Search for the cell housing the specified text and yield its [x, y] center coordinate. 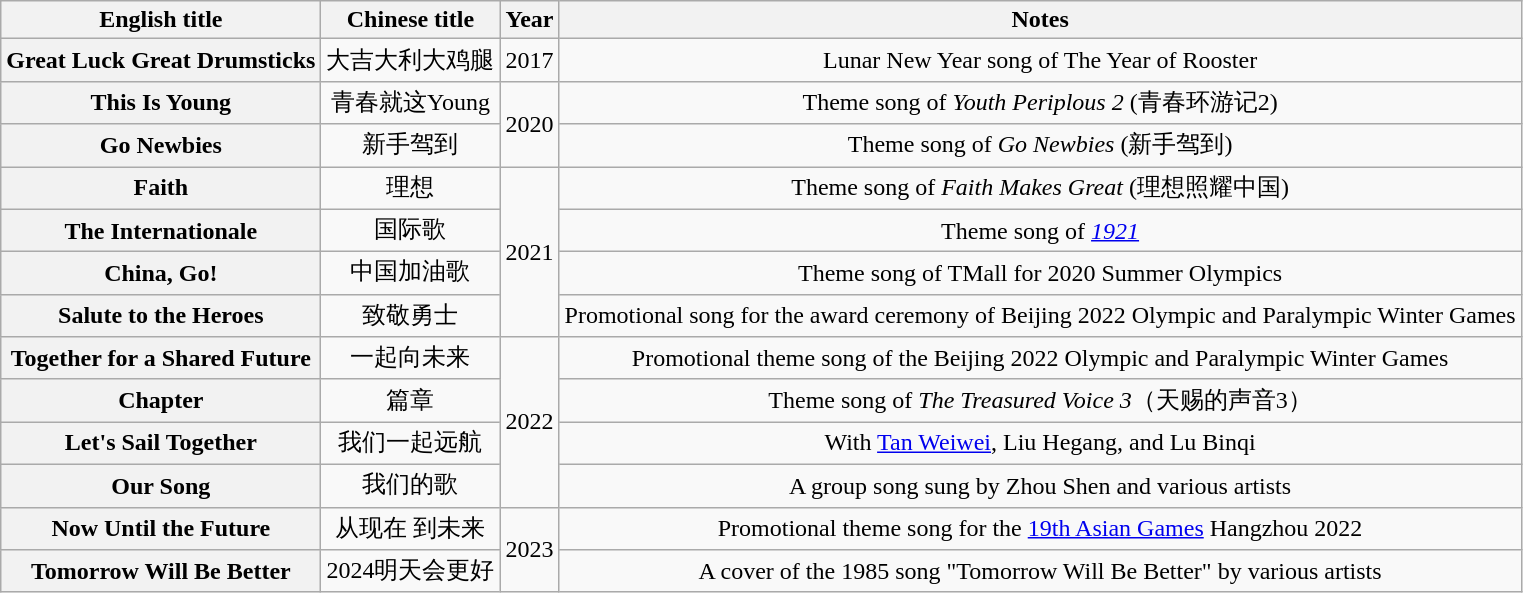
Year [530, 20]
Let's Sail Together [161, 444]
Our Song [161, 486]
新手驾到 [410, 146]
理想 [410, 188]
Now Until the Future [161, 528]
A cover of the 1985 song "Tomorrow Will Be Better" by various artists [1040, 572]
篇章 [410, 400]
Notes [1040, 20]
Chinese title [410, 20]
Great Luck Great Drumsticks [161, 60]
2024明天会更好 [410, 572]
Promotional theme song of the Beijing 2022 Olympic and Paralympic Winter Games [1040, 358]
Theme song of 1921 [1040, 230]
Promotional song for the award ceremony of Beijing 2022 Olympic and Paralympic Winter Games [1040, 316]
2022 [530, 422]
Tomorrow Will Be Better [161, 572]
致敬勇士 [410, 316]
我们的歌 [410, 486]
Faith [161, 188]
Lunar New Year song of The Year of Rooster [1040, 60]
2021 [530, 251]
2017 [530, 60]
Theme song of TMall for 2020 Summer Olympics [1040, 274]
我们一起远航 [410, 444]
Theme song of Youth Periplous 2 (青春环游记2) [1040, 102]
China, Go! [161, 274]
English title [161, 20]
With Tan Weiwei, Liu Hegang, and Lu Binqi [1040, 444]
Theme song of Go Newbies (新手驾到) [1040, 146]
一起向未来 [410, 358]
青春就这Young [410, 102]
This Is Young [161, 102]
2023 [530, 550]
2020 [530, 124]
中国加油歌 [410, 274]
Theme song of Faith Makes Great (理想照耀中国) [1040, 188]
The Internationale [161, 230]
Go Newbies [161, 146]
国际歌 [410, 230]
Theme song of The Treasured Voice 3（天赐的声音3） [1040, 400]
Chapter [161, 400]
Together for a Shared Future [161, 358]
A group song sung by Zhou Shen and various artists [1040, 486]
Salute to the Heroes [161, 316]
Promotional theme song for the 19th Asian Games Hangzhou 2022 [1040, 528]
从现在 到未来 [410, 528]
大吉大利大鸡腿 [410, 60]
